Identify which cell holds the provided text, then report its (X, Y) central coordinate. 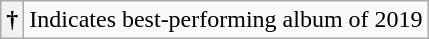
Indicates best-performing album of 2019 (226, 20)
† (12, 20)
